Find where the given text appears and provide that cell's center as [X, Y] coordinate. 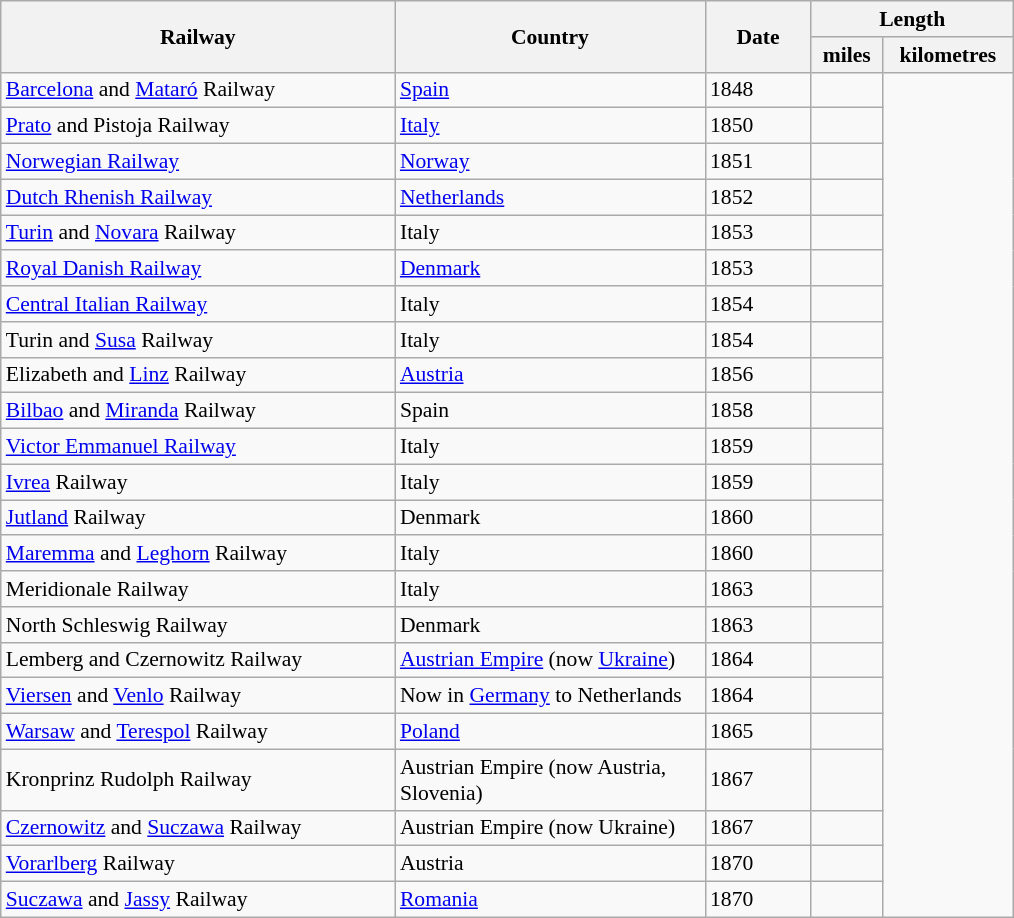
Norway [550, 162]
Warsaw and Terespol Railway [198, 732]
Czernowitz and Suczawa Railway [198, 828]
Lemberg and Czernowitz Railway [198, 660]
Country [550, 36]
Romania [550, 900]
1851 [758, 162]
Norwegian Railway [198, 162]
1865 [758, 732]
Now in Germany to Netherlands [550, 696]
1850 [758, 126]
kilometres [948, 55]
Date [758, 36]
Bilbao and Miranda Railway [198, 411]
Barcelona and Mataró Railway [198, 90]
Length [912, 19]
Prato and Pistoja Railway [198, 126]
Viersen and Venlo Railway [198, 696]
Meridionale Railway [198, 589]
Vorarlberg Railway [198, 864]
1852 [758, 197]
Central Italian Railway [198, 304]
Victor Emmanuel Railway [198, 447]
1856 [758, 375]
Railway [198, 36]
Suczawa and Jassy Railway [198, 900]
Elizabeth and Linz Railway [198, 375]
Jutland Railway [198, 518]
Dutch Rhenish Railway [198, 197]
Ivrea Railway [198, 482]
Maremma and Leghorn Railway [198, 554]
1848 [758, 90]
Turin and Novara Railway [198, 233]
Kronprinz Rudolph Railway [198, 780]
Netherlands [550, 197]
Royal Danish Railway [198, 269]
1858 [758, 411]
Poland [550, 732]
miles [846, 55]
Turin and Susa Railway [198, 340]
North Schleswig Railway [198, 625]
Austrian Empire (now Austria, Slovenia) [550, 780]
